For the text-containing cell, return its midpoint in (x, y) coordinate format. 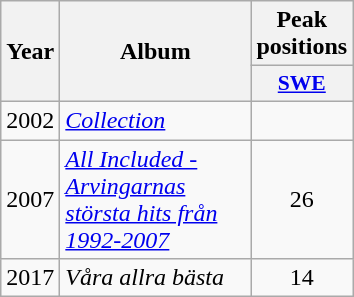
2017 (30, 278)
Album (156, 52)
2007 (30, 200)
Collection (156, 120)
Våra allra bästa (156, 278)
2002 (30, 120)
Peak positions (302, 34)
SWE (302, 84)
26 (302, 200)
All Included - Arvingarnas största hits från 1992-2007 (156, 200)
Year (30, 52)
14 (302, 278)
